Find where the given text appears and provide that cell's center as (X, Y) coordinate. 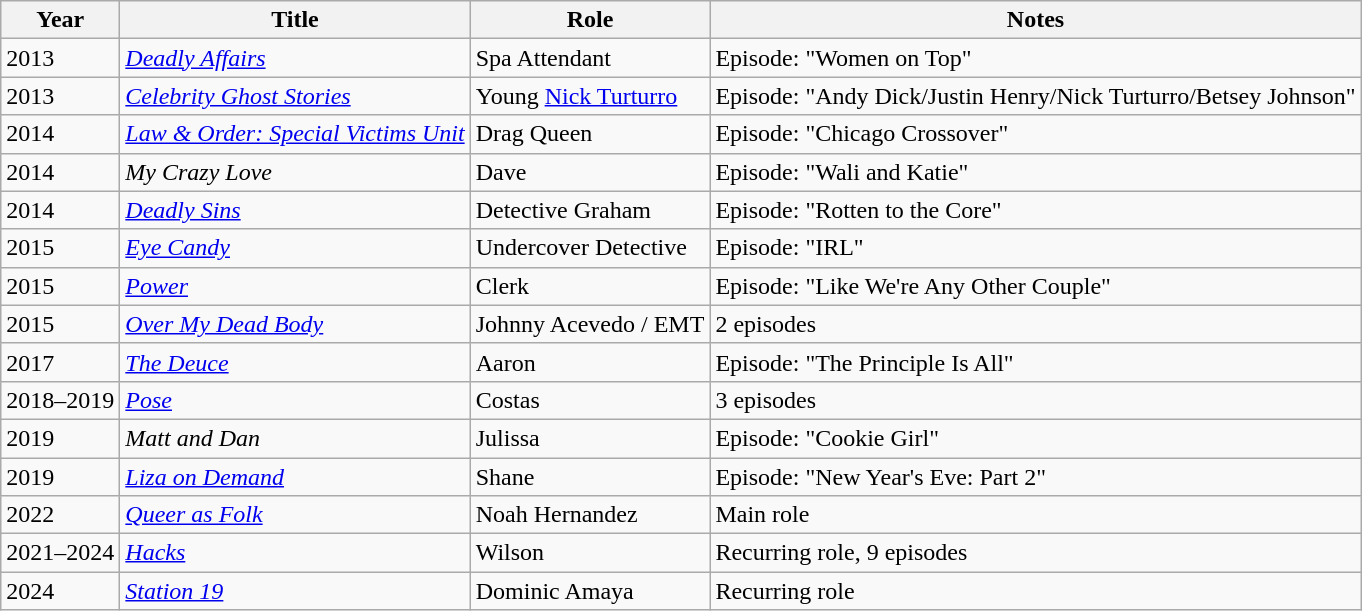
Episode: "Rotten to the Core" (1036, 210)
Episode: "Cookie Girl" (1036, 438)
Main role (1036, 515)
Detective Graham (590, 210)
Title (295, 20)
Station 19 (295, 591)
Clerk (590, 286)
Drag Queen (590, 134)
Episode: "The Principle Is All" (1036, 362)
My Crazy Love (295, 172)
Costas (590, 400)
Episode: "Women on Top" (1036, 58)
Pose (295, 400)
2022 (60, 515)
Noah Hernandez (590, 515)
Episode: "Wali and Katie" (1036, 172)
Episode: "IRL" (1036, 248)
Deadly Sins (295, 210)
Power (295, 286)
Dominic Amaya (590, 591)
Aaron (590, 362)
2018–2019 (60, 400)
The Deuce (295, 362)
Dave (590, 172)
Johnny Acevedo / EMT (590, 324)
Episode: "Andy Dick/Justin Henry/Nick Turturro/Betsey Johnson" (1036, 96)
Julissa (590, 438)
Year (60, 20)
Wilson (590, 553)
Notes (1036, 20)
Celebrity Ghost Stories (295, 96)
Deadly Affairs (295, 58)
2 episodes (1036, 324)
2017 (60, 362)
Law & Order: Special Victims Unit (295, 134)
Recurring role (1036, 591)
Undercover Detective (590, 248)
Role (590, 20)
3 episodes (1036, 400)
Spa Attendant (590, 58)
Hacks (295, 553)
Young Nick Turturro (590, 96)
Eye Candy (295, 248)
Episode: "Chicago Crossover" (1036, 134)
Shane (590, 477)
2024 (60, 591)
Episode: "Like We're Any Other Couple" (1036, 286)
Over My Dead Body (295, 324)
Liza on Demand (295, 477)
Recurring role, 9 episodes (1036, 553)
2021–2024 (60, 553)
Episode: "New Year's Eve: Part 2" (1036, 477)
Queer as Folk (295, 515)
Matt and Dan (295, 438)
